Extract the [x, y] coordinate from the center of the cell holding the provided text.  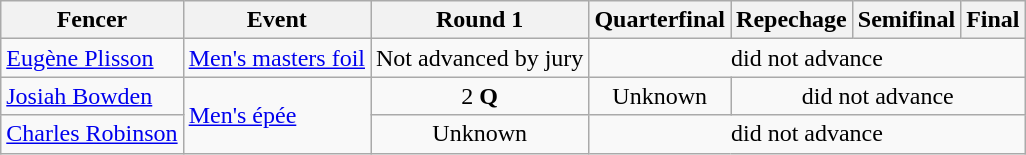
Event [276, 20]
Final [993, 20]
Charles Robinson [92, 134]
Men's masters foil [276, 58]
Repechage [792, 20]
Fencer [92, 20]
Not advanced by jury [479, 58]
2 Q [479, 96]
Round 1 [479, 20]
Semifinal [906, 20]
Josiah Bowden [92, 96]
Quarterfinal [660, 20]
Men's épée [276, 115]
Eugène Plisson [92, 58]
